Return the [X, Y] coordinate for the center point of the cell that contains the specified text.  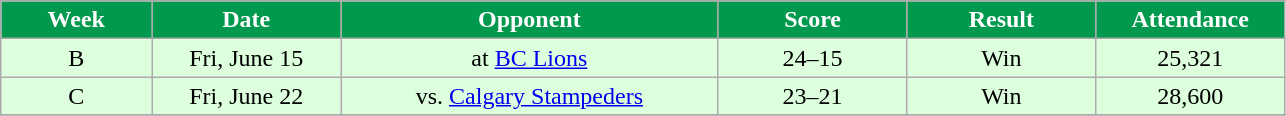
Opponent [530, 20]
Score [812, 20]
Fri, June 22 [246, 96]
vs. Calgary Stampeders [530, 96]
Date [246, 20]
Result [1002, 20]
B [76, 58]
28,600 [1190, 96]
Week [76, 20]
C [76, 96]
Attendance [1190, 20]
Fri, June 15 [246, 58]
23–21 [812, 96]
24–15 [812, 58]
at BC Lions [530, 58]
25,321 [1190, 58]
